Pinpoint the cell where the given text exists, returning its [X, Y] midpoint coordinate. 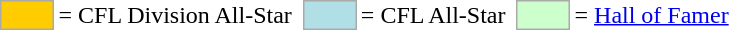
= CFL Division All-Star [175, 15]
= CFL All-Star [433, 15]
